Scan for the cell matching the given text and deliver its (X, Y) coordinate at center. 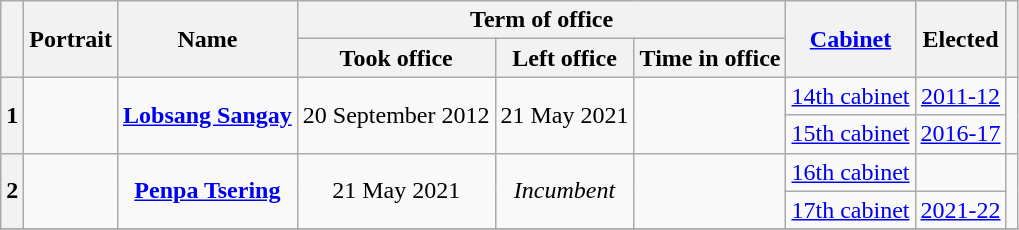
Term of office (542, 20)
2011-12 (960, 96)
Cabinet (850, 39)
Left office (564, 58)
Portrait (71, 39)
Lobsang Sangay (207, 115)
Elected (960, 39)
Incumbent (564, 191)
17th cabinet (850, 210)
1 (12, 115)
2016-17 (960, 134)
Time in office (710, 58)
16th cabinet (850, 172)
Name (207, 39)
2 (12, 191)
14th cabinet (850, 96)
Penpa Tsering (207, 191)
Took office (396, 58)
2021-22 (960, 210)
20 September 2012 (396, 115)
15th cabinet (850, 134)
